For the text-containing cell, return its midpoint in (X, Y) coordinate format. 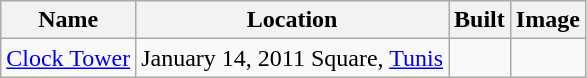
Clock Tower (68, 58)
January 14, 2011 Square, Tunis (292, 58)
Image (548, 20)
Built (480, 20)
Location (292, 20)
Name (68, 20)
